From the cell containing the given text, extract its center point as [X, Y] coordinate. 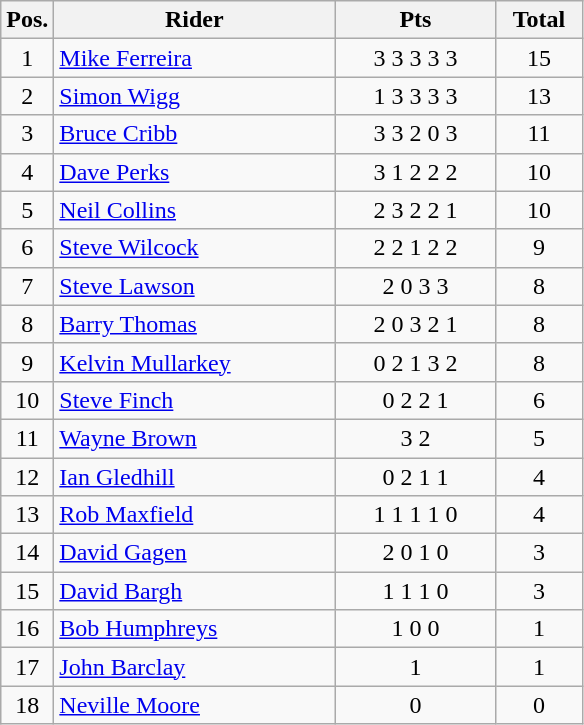
John Barclay [194, 667]
Steve Lawson [194, 286]
18 [28, 705]
Ian Gledhill [194, 477]
Total [539, 20]
Pos. [28, 20]
David Gagen [194, 553]
Mike Ferreira [194, 58]
14 [28, 553]
Neil Collins [194, 210]
3 3 3 3 3 [416, 58]
7 [28, 286]
David Bargh [194, 591]
1 1 1 0 [416, 591]
Kelvin Mullarkey [194, 362]
Bob Humphreys [194, 629]
0 2 1 1 [416, 477]
1 3 3 3 3 [416, 96]
1 0 0 [416, 629]
12 [28, 477]
Rob Maxfield [194, 515]
2 2 1 2 2 [416, 248]
Wayne Brown [194, 438]
2 [28, 96]
Barry Thomas [194, 324]
1 1 1 1 0 [416, 515]
3 2 [416, 438]
16 [28, 629]
Steve Finch [194, 400]
Neville Moore [194, 705]
Pts [416, 20]
3 3 2 0 3 [416, 134]
Simon Wigg [194, 96]
Bruce Cribb [194, 134]
Steve Wilcock [194, 248]
17 [28, 667]
0 2 1 3 2 [416, 362]
0 2 2 1 [416, 400]
2 0 3 3 [416, 286]
3 1 2 2 2 [416, 172]
2 0 3 2 1 [416, 324]
Rider [194, 20]
2 0 1 0 [416, 553]
Dave Perks [194, 172]
2 3 2 2 1 [416, 210]
